From the cell containing the given text, extract its center point as (x, y) coordinate. 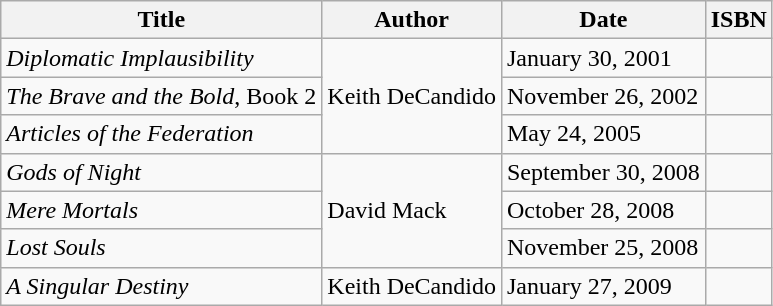
Articles of the Federation (162, 134)
ISBN (738, 20)
September 30, 2008 (603, 172)
January 30, 2001 (603, 58)
Title (162, 20)
Lost Souls (162, 248)
May 24, 2005 (603, 134)
November 26, 2002 (603, 96)
January 27, 2009 (603, 286)
October 28, 2008 (603, 210)
Date (603, 20)
Mere Mortals (162, 210)
Diplomatic Implausibility (162, 58)
The Brave and the Bold, Book 2 (162, 96)
November 25, 2008 (603, 248)
A Singular Destiny (162, 286)
Gods of Night (162, 172)
David Mack (412, 210)
Author (412, 20)
